Return [X, Y] of the center of cell containing provided text 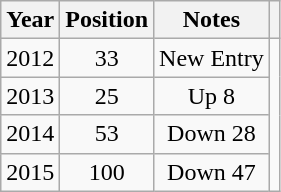
Year [30, 20]
New Entry [212, 58]
2012 [30, 58]
33 [107, 58]
Up 8 [212, 96]
Down 47 [212, 172]
2014 [30, 134]
53 [107, 134]
100 [107, 172]
Position [107, 20]
Notes [212, 20]
2013 [30, 96]
Down 28 [212, 134]
2015 [30, 172]
25 [107, 96]
